Find where the given text appears and provide that cell's center as [X, Y] coordinate. 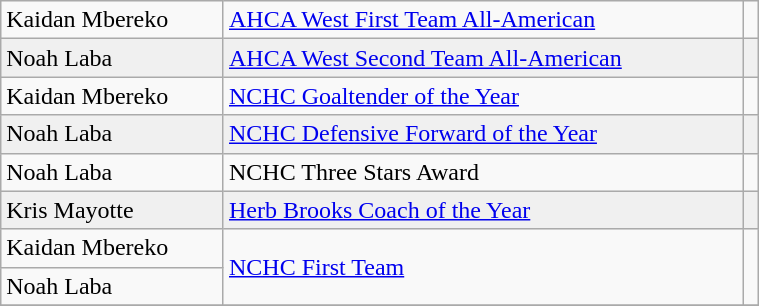
NCHC First Team [483, 267]
AHCA West First Team All-American [483, 20]
NCHC Three Stars Award [483, 172]
Kris Mayotte [112, 210]
NCHC Defensive Forward of the Year [483, 134]
NCHC Goaltender of the Year [483, 96]
AHCA West Second Team All-American [483, 58]
Herb Brooks Coach of the Year [483, 210]
